Scan for the cell matching the given text and deliver its [X, Y] coordinate at center. 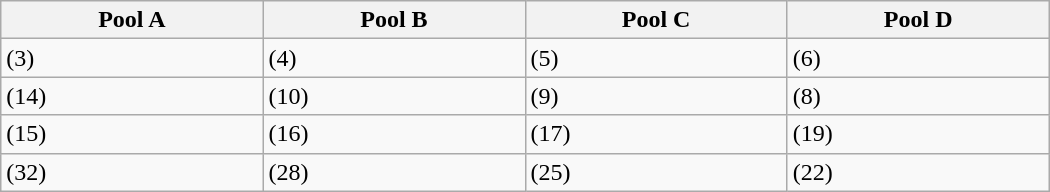
(19) [918, 134]
(22) [918, 172]
(10) [394, 96]
(8) [918, 96]
(3) [132, 58]
(15) [132, 134]
Pool A [132, 20]
(28) [394, 172]
(4) [394, 58]
(5) [656, 58]
Pool B [394, 20]
Pool C [656, 20]
(16) [394, 134]
(9) [656, 96]
(6) [918, 58]
(14) [132, 96]
Pool D [918, 20]
(17) [656, 134]
(32) [132, 172]
(25) [656, 172]
